Pinpoint the cell where the given text exists, returning its [x, y] midpoint coordinate. 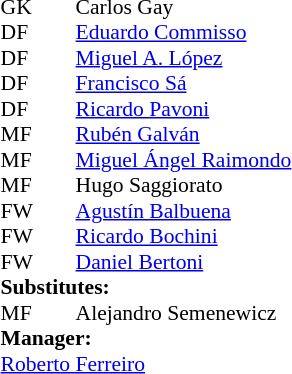
Ricardo Pavoni [184, 109]
Francisco Sá [184, 83]
Miguel A. López [184, 58]
Rubén Galván [184, 135]
Alejandro Semenewicz [184, 313]
Agustín Balbuena [184, 211]
Substitutes: [146, 287]
Ricardo Bochini [184, 237]
Daniel Bertoni [184, 262]
Eduardo Commisso [184, 33]
Manager: [146, 339]
Miguel Ángel Raimondo [184, 160]
Hugo Saggiorato [184, 185]
